Provide the [x, y] coordinate of the cell's center where the given text is located.  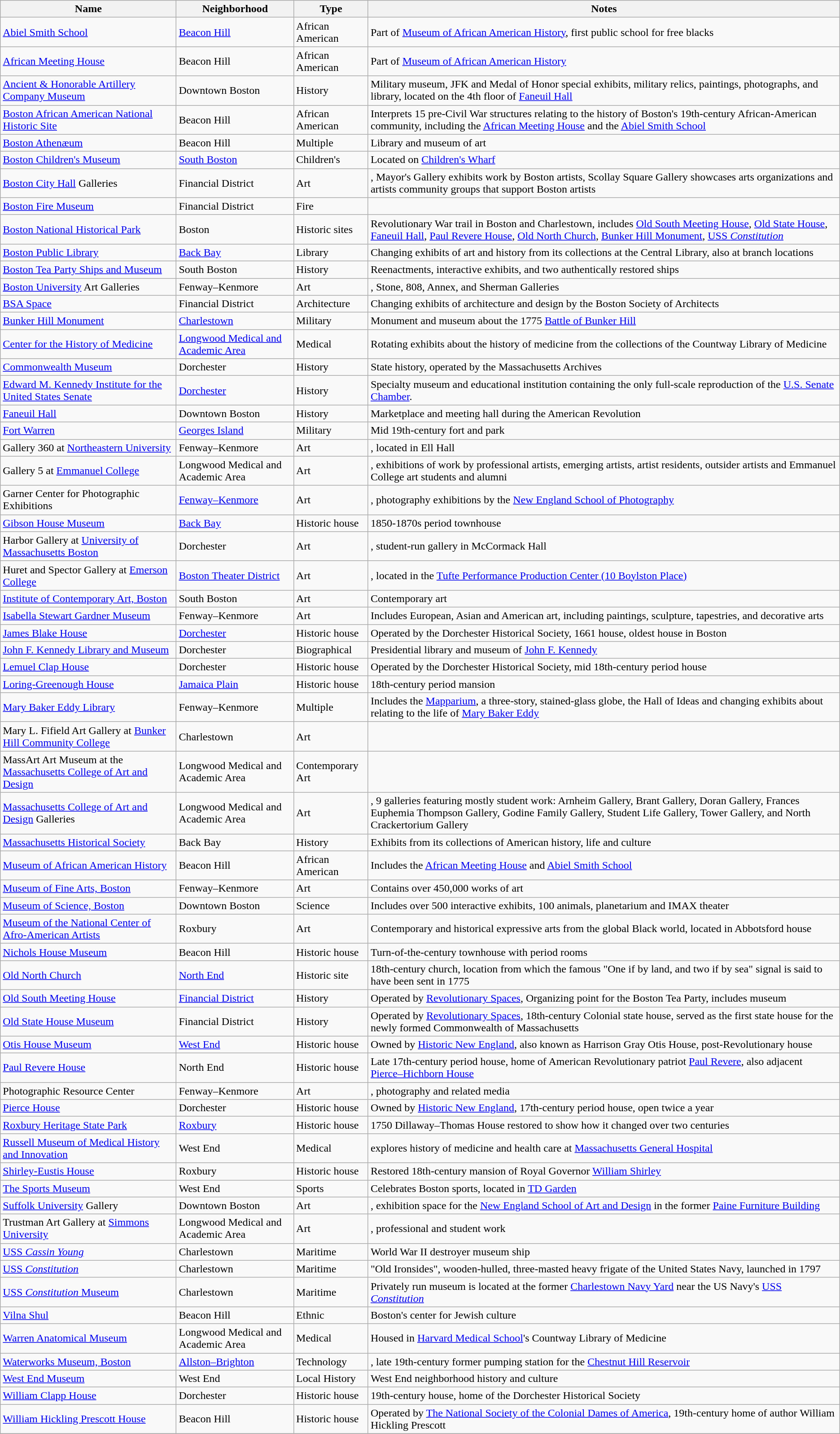
Owned by Historic New England, 17th-century period house, open twice a year [604, 1108]
Children's [331, 160]
Turn-of-the-century townhouse with period rooms [604, 952]
Lemuel Clap House [88, 667]
Waterworks Museum, Boston [88, 1362]
, exhibition space for the New England School of Art and Design in the former Paine Furniture Building [604, 1205]
, student-run gallery in McCormack Hall [604, 546]
Ancient & Honorable Artillery Company Museum [88, 91]
Huret and Spector Gallery at Emerson College [88, 576]
Ethnic [331, 1315]
Boston City Hall Galleries [88, 183]
"Old Ironsides", wooden-hulled, three-masted heavy frigate of the United States Navy, launched in 1797 [604, 1269]
, exhibitions of work by professional artists, emerging artists, artist residents, outsider artists and Emmanuel College art students and alumni [604, 471]
Operated by Revolutionary Spaces, Organizing point for the Boston Tea Party, includes museum [604, 998]
World War II destroyer museum ship [604, 1252]
Loring-Greenough House [88, 684]
Edward M. Kennedy Institute for the United States Senate [88, 391]
Monument and museum about the 1775 Battle of Bunker Hill [604, 321]
explores history of medicine and health care at Massachusetts General Hospital [604, 1148]
Museum of the National Center of Afro-American Artists [88, 928]
Mary Baker Eddy Library [88, 708]
Reenactments, interactive exhibits, and two authentically restored ships [604, 269]
18th-century period mansion [604, 684]
Located on Children's Wharf [604, 160]
Technology [331, 1362]
Changing exhibits of art and history from its collections at the Central Library, also at branch locations [604, 252]
Shirley-Eustis House [88, 1171]
Library and museum of art [604, 143]
The Sports Museum [88, 1188]
19th-century house, home of the Dorchester Historical Society [604, 1396]
West End Museum [88, 1379]
Includes the African Meeting House and Abiel Smith School [604, 866]
State history, operated by the Massachusetts Archives [604, 367]
Contemporary Art [331, 772]
Massachusetts College of Art and Design Galleries [88, 813]
Operated by the Dorchester Historical Society, 1661 house, oldest house in Boston [604, 633]
Otis House Museum [88, 1045]
Nichols House Museum [88, 952]
Mid 19th-century fort and park [604, 431]
MassArt Art Museum at the Massachusetts College of Art and Design [88, 772]
Operated by the Dorchester Historical Society, mid 18th-century period house [604, 667]
Part of Museum of African American History [604, 61]
, photography exhibitions by the New England School of Photography [604, 500]
Owned by Historic New England, also known as Harrison Gray Otis House, post-Revolutionary house [604, 1045]
Boston's center for Jewish culture [604, 1315]
Boston Theater District [235, 576]
Boston Fire Museum [88, 206]
Boston [235, 229]
Mary L. Fifield Art Gallery at Bunker Hill Community College [88, 736]
James Blake House [88, 633]
Commonwealth Museum [88, 367]
Suffolk University Gallery [88, 1205]
Rotating exhibits about the history of medicine from the collections of the Countway Library of Medicine [604, 344]
Allston–Brighton [235, 1362]
Gallery 360 at Northeastern University [88, 448]
Paul Revere House [88, 1068]
Institute of Contemporary Art, Boston [88, 598]
Includes the Mapparium, a three-story, stained-glass globe, the Hall of Ideas and changing exhibits about relating to the life of Mary Baker Eddy [604, 708]
Boston Athenæum [88, 143]
BSA Space [88, 304]
Boston African American National Historic Site [88, 119]
Includes over 500 interactive exhibits, 100 animals, planetarium and IMAX theater [604, 906]
Roxbury Heritage State Park [88, 1125]
USS Constitution [88, 1269]
Vilna Shul [88, 1315]
USS Constitution Museum [88, 1292]
Biographical [331, 650]
Boston National Historical Park [88, 229]
Type [331, 9]
Museum of African American History [88, 866]
USS Cassin Young [88, 1252]
Name [88, 9]
Housed in Harvard Medical School's Countway Library of Medicine [604, 1338]
Russell Museum of Medical History and Innovation [88, 1148]
Museum of Fine Arts, Boston [88, 889]
Architecture [331, 304]
Changing exhibits of architecture and design by the Boston Society of Architects [604, 304]
Fort Warren [88, 431]
West End neighborhood history and culture [604, 1379]
Isabella Stewart Gardner Museum [88, 616]
Gallery 5 at Emmanuel College [88, 471]
Harbor Gallery at University of Massachusetts Boston [88, 546]
Fire [331, 206]
Privately run museum is located at the former Charlestown Navy Yard near the US Navy's USS Constitution [604, 1292]
Late 17th-century period house, home of American Revolutionary patriot Paul Revere, also adjacent Pierce–Hichborn House [604, 1068]
1750 Dillaway–Thomas House restored to show how it changed over two centuries [604, 1125]
William Hickling Prescott House [88, 1419]
William Clapp House [88, 1396]
Pierce House [88, 1108]
Boston University Art Galleries [88, 287]
Boston Tea Party Ships and Museum [88, 269]
Specialty museum and educational institution containing the only full-scale reproduction of the U.S. Senate Chamber. [604, 391]
Science [331, 906]
Exhibits from its collections of American history, life and culture [604, 842]
Boston Public Library [88, 252]
Photographic Resource Center [88, 1091]
Old South Meeting House [88, 998]
Trustman Art Gallery at Simmons University [88, 1228]
Restored 18th-century mansion of Royal Governor William Shirley [604, 1171]
Faneuil Hall [88, 413]
, photography and related media [604, 1091]
Notes [604, 9]
Sports [331, 1188]
18th-century church, location from which the famous "One if by land, and two if by sea" signal is said to have been sent in 1775 [604, 975]
John F. Kennedy Library and Museum [88, 650]
Bunker Hill Monument [88, 321]
Neighborhood [235, 9]
Celebrates Boston sports, located in TD Garden [604, 1188]
, located in the Tufte Performance Production Center (10 Boylston Place) [604, 576]
Gibson House Museum [88, 523]
Jamaica Plain [235, 684]
Massachusetts Historical Society [88, 842]
, professional and student work [604, 1228]
Boston Children's Museum [88, 160]
Marketplace and meeting hall during the American Revolution [604, 413]
, located in Ell Hall [604, 448]
, late 19th-century former pumping station for the Chestnut Hill Reservoir [604, 1362]
Abiel Smith School [88, 32]
Library [331, 252]
1850-1870s period townhouse [604, 523]
Old North Church [88, 975]
Part of Museum of African American History, first public school for free blacks [604, 32]
Local History [331, 1379]
African Meeting House [88, 61]
Historic sites [331, 229]
Contemporary art [604, 598]
Contemporary and historical expressive arts from the global Black world, located in Abbotsford house [604, 928]
Center for the History of Medicine [88, 344]
Operated by The National Society of the Colonial Dames of America, 19th-century home of author William Hickling Prescott [604, 1419]
, Stone, 808, Annex, and Sherman Galleries [604, 287]
Old State House Museum [88, 1021]
Georges Island [235, 431]
Includes European, Asian and American art, including paintings, sculpture, tapestries, and decorative arts [604, 616]
Presidential library and museum of John F. Kennedy [604, 650]
Contains over 450,000 works of art [604, 889]
Garner Center for Photographic Exhibitions [88, 500]
Historic site [331, 975]
Warren Anatomical Museum [88, 1338]
Museum of Science, Boston [88, 906]
